Return the (x, y) coordinate for the center point of the cell that contains the specified text.  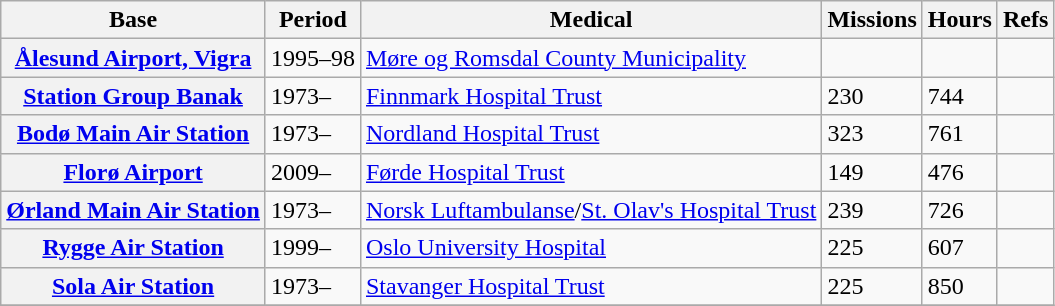
Period (312, 20)
230 (872, 96)
2009– (312, 172)
Oslo University Hospital (590, 248)
Stavanger Hospital Trust (590, 286)
476 (960, 172)
Hours (960, 20)
Ørland Main Air Station (134, 210)
Bodø Main Air Station (134, 134)
Førde Hospital Trust (590, 172)
726 (960, 210)
239 (872, 210)
Norsk Luftambulanse/St. Olav's Hospital Trust (590, 210)
761 (960, 134)
Finnmark Hospital Trust (590, 96)
Missions (872, 20)
Nordland Hospital Trust (590, 134)
850 (960, 286)
Station Group Banak (134, 96)
Rygge Air Station (134, 248)
149 (872, 172)
Florø Airport (134, 172)
Refs (1025, 20)
Sola Air Station (134, 286)
Møre og Romsdal County Municipality (590, 58)
1999– (312, 248)
Ålesund Airport, Vigra (134, 58)
Medical (590, 20)
607 (960, 248)
323 (872, 134)
1995–98 (312, 58)
Base (134, 20)
744 (960, 96)
